Provide the (x, y) coordinate of the cell's center where the given text is located.  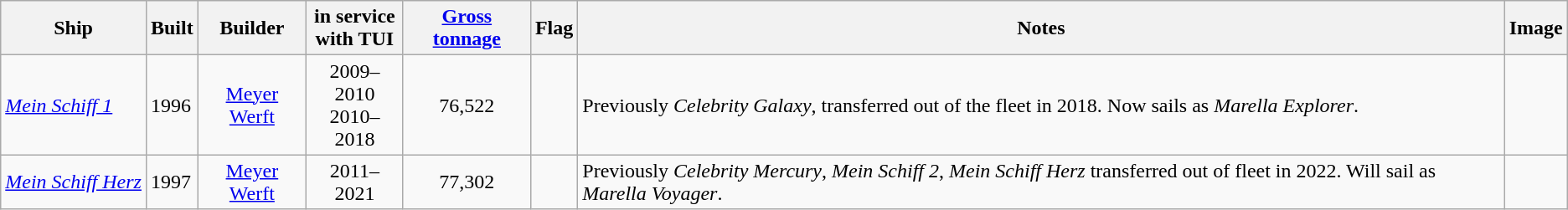
Mein Schiff 1 (74, 105)
1996 (172, 105)
Previously Celebrity Galaxy, transferred out of the fleet in 2018. Now sails as Marella Explorer. (1041, 105)
76,522 (467, 105)
Notes (1041, 28)
Gross tonnage (467, 28)
Image (1536, 28)
Builder (251, 28)
2009–20102010–2018 (355, 105)
2011–2021 (355, 182)
77,302 (467, 182)
Ship (74, 28)
Flag (554, 28)
1997 (172, 182)
in servicewith TUI (355, 28)
Mein Schiff Herz (74, 182)
Built (172, 28)
Previously Celebrity Mercury, Mein Schiff 2, Mein Schiff Herz transferred out of fleet in 2022. Will sail as Marella Voyager. (1041, 182)
